Return (X, Y) of the center of cell containing provided text 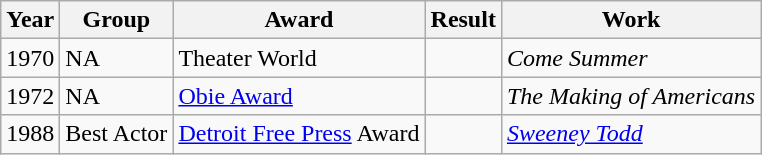
Theater World (299, 58)
Award (299, 20)
1972 (30, 96)
1988 (30, 134)
The Making of Americans (630, 96)
Come Summer (630, 58)
Obie Award (299, 96)
Detroit Free Press Award (299, 134)
Work (630, 20)
Sweeney Todd (630, 134)
Best Actor (116, 134)
1970 (30, 58)
Group (116, 20)
Year (30, 20)
Result (463, 20)
